Pinpoint the cell where the given text exists, returning its (X, Y) midpoint coordinate. 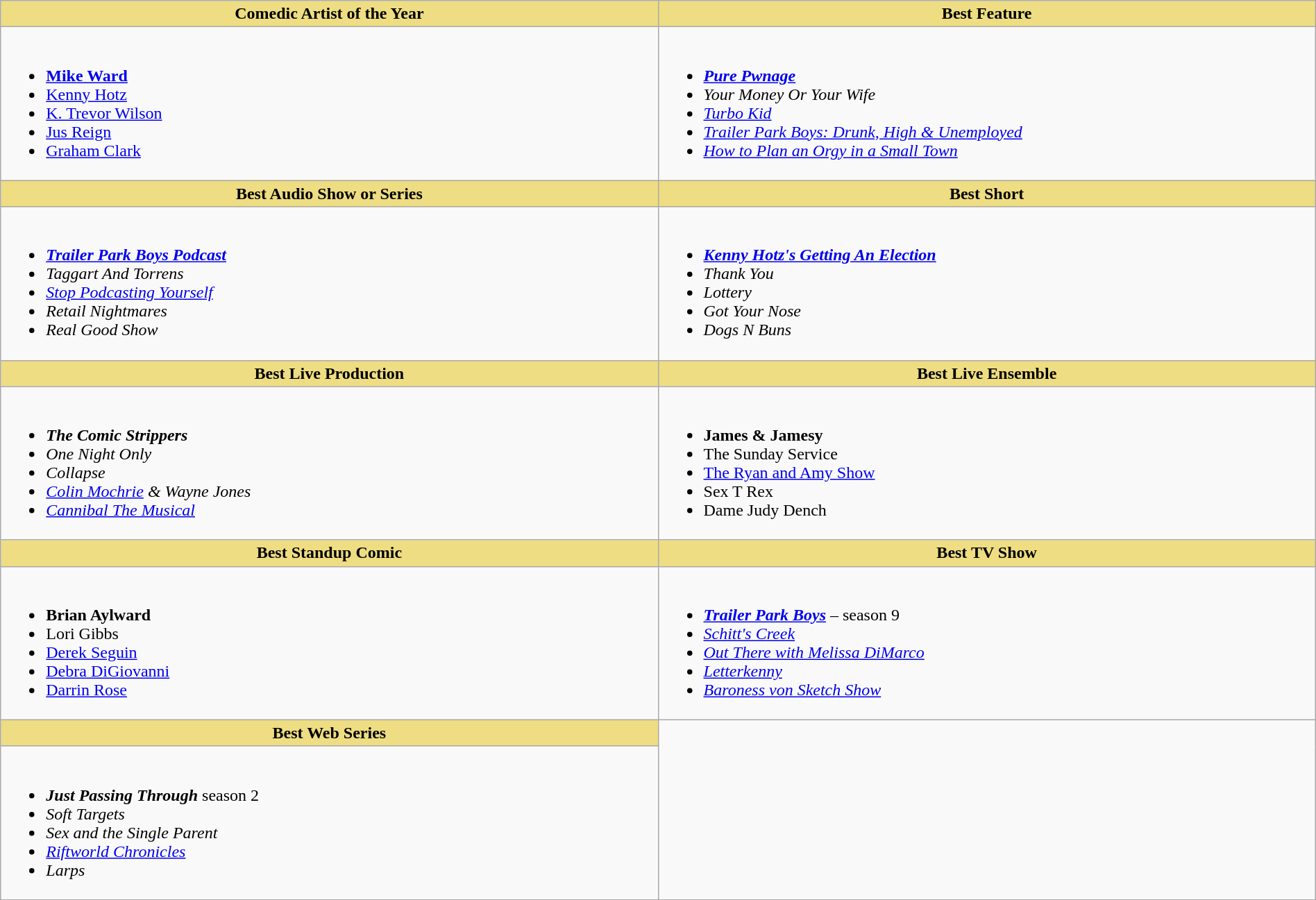
Trailer Park Boys PodcastTaggart And TorrensStop Podcasting YourselfRetail NightmaresReal Good Show (329, 283)
Best Audio Show or Series (329, 194)
Best Web Series (329, 733)
Just Passing Through season 2Soft TargetsSex and the Single ParentRiftworld ChroniclesLarps (329, 823)
Best TV Show (987, 553)
James & JamesyThe Sunday ServiceThe Ryan and Amy ShowSex T RexDame Judy Dench (987, 464)
Mike WardKenny HotzK. Trevor WilsonJus ReignGraham Clark (329, 104)
Best Live Production (329, 373)
Kenny Hotz's Getting An ElectionThank YouLotteryGot Your NoseDogs N Buns (987, 283)
Trailer Park Boys – season 9Schitt's CreekOut There with Melissa DiMarcoLetterkennyBaroness von Sketch Show (987, 643)
Comedic Artist of the Year (329, 14)
Pure PwnageYour Money Or Your WifeTurbo KidTrailer Park Boys: Drunk, High & UnemployedHow to Plan an Orgy in a Small Town (987, 104)
Best Live Ensemble (987, 373)
Best Standup Comic (329, 553)
Brian AylwardLori GibbsDerek SeguinDebra DiGiovanniDarrin Rose (329, 643)
Best Short (987, 194)
Best Feature (987, 14)
The Comic StrippersOne Night OnlyCollapseColin Mochrie & Wayne JonesCannibal The Musical (329, 464)
